Search for the cell housing the specified text and yield its [x, y] center coordinate. 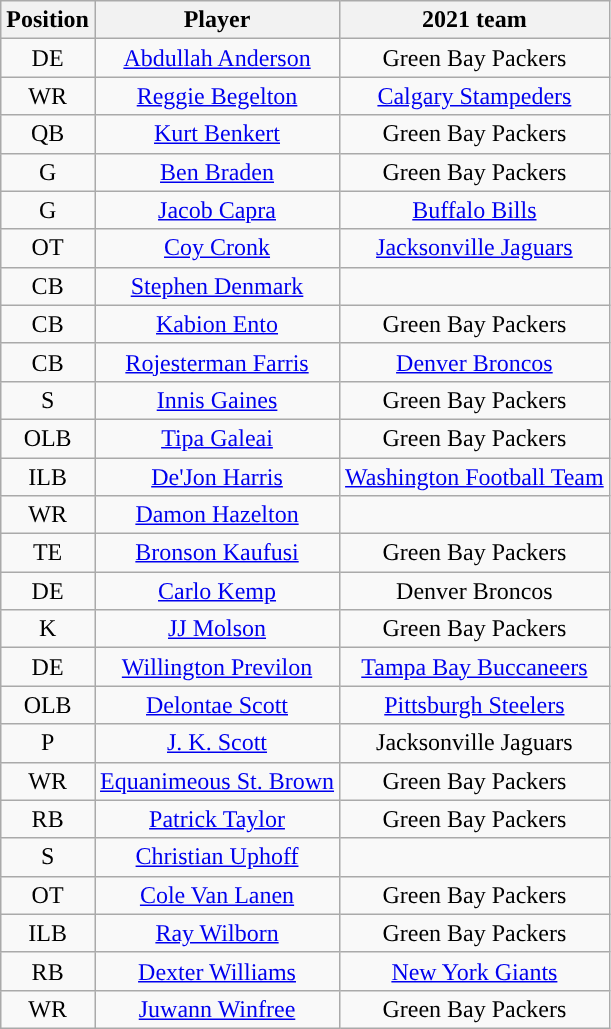
Cole Van Lanen [216, 895]
Stephen Denmark [216, 286]
2021 team [475, 20]
Tampa Bay Buccaneers [475, 667]
P [48, 743]
J. K. Scott [216, 743]
Willington Previlon [216, 667]
K [48, 629]
Abdullah Anderson [216, 58]
Innis Gaines [216, 400]
New York Giants [475, 971]
Kabion Ento [216, 324]
Kurt Benkert [216, 134]
Ben Braden [216, 172]
Juwann Winfree [216, 1009]
Equanimeous St. Brown [216, 781]
Tipa Galeai [216, 438]
Player [216, 20]
QB [48, 134]
Damon Hazelton [216, 515]
Coy Cronk [216, 248]
Delontae Scott [216, 705]
Pittsburgh Steelers [475, 705]
Reggie Begelton [216, 96]
Dexter Williams [216, 971]
Calgary Stampeders [475, 96]
De'Jon Harris [216, 477]
Patrick Taylor [216, 819]
Washington Football Team [475, 477]
Position [48, 20]
Bronson Kaufusi [216, 553]
Carlo Kemp [216, 591]
Rojesterman Farris [216, 362]
Christian Uphoff [216, 857]
Ray Wilborn [216, 933]
Jacob Capra [216, 210]
JJ Molson [216, 629]
Buffalo Bills [475, 210]
TE [48, 553]
